Provide the [x, y] coordinate of the cell's center where the given text is located.  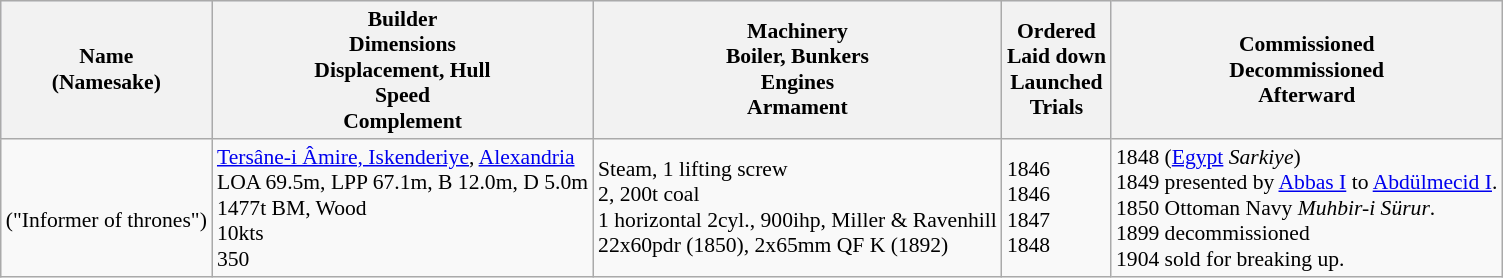
1848 (Egypt Sarkiye)1849 presented by Abbas I to Abdülmecid I.1850 Ottoman Navy Muhbir-i Sürur.1899 decommissioned1904 sold for breaking up. [1306, 208]
("Informer of thrones") [106, 208]
1846184618471848 [1056, 208]
MachineryBoiler, BunkersEnginesArmament [798, 70]
Tersâne-i Âmire, Iskenderiye, AlexandriaLOA 69.5m, LPP 67.1m, B 12.0m, D 5.0m1477t BM, Wood10kts350 [402, 208]
CommissionedDecommissionedAfterward [1306, 70]
Steam, 1 lifting screw2, 200t coal1 horizontal 2cyl., 900ihp, Miller & Ravenhill22x60pdr (1850), 2x65mm QF K (1892) [798, 208]
Name(Namesake) [106, 70]
BuilderDimensionsDisplacement, HullSpeedComplement [402, 70]
OrderedLaid downLaunchedTrials [1056, 70]
